Determine the (x, y) coordinate at the center of the cell enclosing the given text.  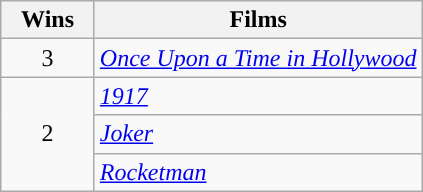
Films (258, 20)
Joker (258, 134)
Rocketman (258, 172)
3 (48, 58)
Wins (48, 20)
Once Upon a Time in Hollywood (258, 58)
2 (48, 134)
1917 (258, 96)
